Capture the cell that displays the provided text and extract its (X, Y) central coordinate. 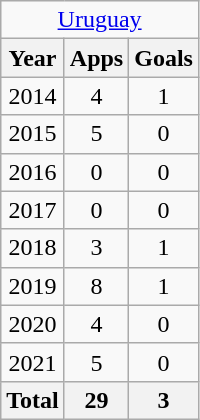
2016 (33, 172)
Uruguay (100, 20)
29 (96, 400)
Apps (96, 58)
2020 (33, 324)
2021 (33, 362)
2014 (33, 96)
2019 (33, 286)
Total (33, 400)
2018 (33, 248)
8 (96, 286)
Year (33, 58)
Goals (164, 58)
2015 (33, 134)
2017 (33, 210)
